For the text-containing cell, return its midpoint in (x, y) coordinate format. 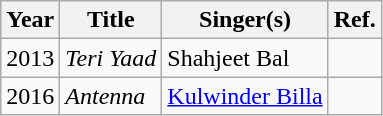
Shahjeet Bal (245, 58)
2016 (30, 96)
Singer(s) (245, 20)
Teri Yaad (111, 58)
2013 (30, 58)
Title (111, 20)
Ref. (354, 20)
Kulwinder Billa (245, 96)
Antenna (111, 96)
Year (30, 20)
